Extract the [X, Y] coordinate from the center of the cell holding the provided text.  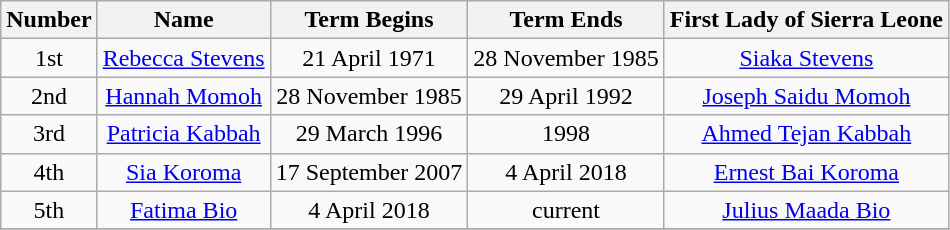
2nd [49, 96]
Patricia Kabbah [184, 134]
1st [49, 58]
29 April 1992 [566, 96]
5th [49, 210]
Term Begins [369, 20]
3rd [49, 134]
Ernest Bai Koroma [806, 172]
4th [49, 172]
Name [184, 20]
Number [49, 20]
1998 [566, 134]
Term Ends [566, 20]
Ahmed Tejan Kabbah [806, 134]
Sia Koroma [184, 172]
current [566, 210]
Rebecca Stevens [184, 58]
29 March 1996 [369, 134]
Julius Maada Bio [806, 210]
21 April 1971 [369, 58]
Siaka Stevens [806, 58]
Hannah Momoh [184, 96]
17 September 2007 [369, 172]
Fatima Bio [184, 210]
First Lady of Sierra Leone [806, 20]
Joseph Saidu Momoh [806, 96]
